From the cell containing the given text, extract its center point as (x, y) coordinate. 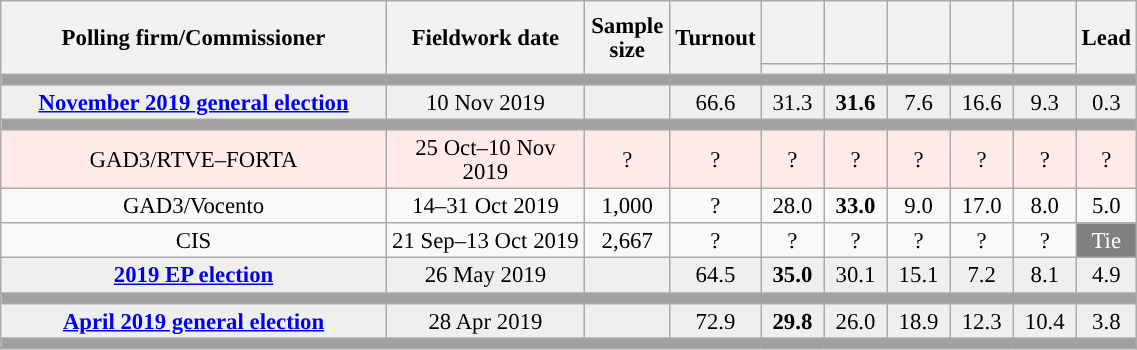
64.5 (716, 276)
31.6 (856, 102)
15.1 (918, 276)
28 Apr 2019 (485, 320)
26 May 2019 (485, 276)
14–31 Oct 2019 (485, 206)
3.8 (1106, 320)
Polling firm/Commissioner (194, 38)
8.0 (1044, 206)
Fieldwork date (485, 38)
4.9 (1106, 276)
2019 EP election (194, 276)
10.4 (1044, 320)
21 Sep–13 Oct 2019 (485, 242)
29.8 (792, 320)
5.0 (1106, 206)
8.1 (1044, 276)
66.6 (716, 102)
November 2019 general election (194, 102)
Sample size (627, 38)
GAD3/RTVE–FORTA (194, 160)
9.3 (1044, 102)
30.1 (856, 276)
Lead (1106, 38)
33.0 (856, 206)
17.0 (982, 206)
GAD3/Vocento (194, 206)
28.0 (792, 206)
18.9 (918, 320)
10 Nov 2019 (485, 102)
1,000 (627, 206)
2,667 (627, 242)
16.6 (982, 102)
12.3 (982, 320)
7.2 (982, 276)
CIS (194, 242)
25 Oct–10 Nov 2019 (485, 160)
72.9 (716, 320)
April 2019 general election (194, 320)
Tie (1106, 242)
9.0 (918, 206)
7.6 (918, 102)
26.0 (856, 320)
31.3 (792, 102)
35.0 (792, 276)
Turnout (716, 38)
0.3 (1106, 102)
